Identify which cell holds the provided text, then report its [X, Y] central coordinate. 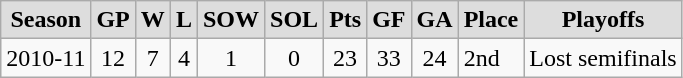
GA [434, 20]
SOL [294, 20]
23 [346, 58]
24 [434, 58]
GP [113, 20]
Lost semifinals [603, 58]
0 [294, 58]
2nd [491, 58]
Place [491, 20]
2010-11 [46, 58]
7 [152, 58]
GF [389, 20]
L [184, 20]
W [152, 20]
33 [389, 58]
Season [46, 20]
SOW [230, 20]
12 [113, 58]
Pts [346, 20]
4 [184, 58]
Playoffs [603, 20]
1 [230, 58]
